From the cell containing the given text, extract its center point as (X, Y) coordinate. 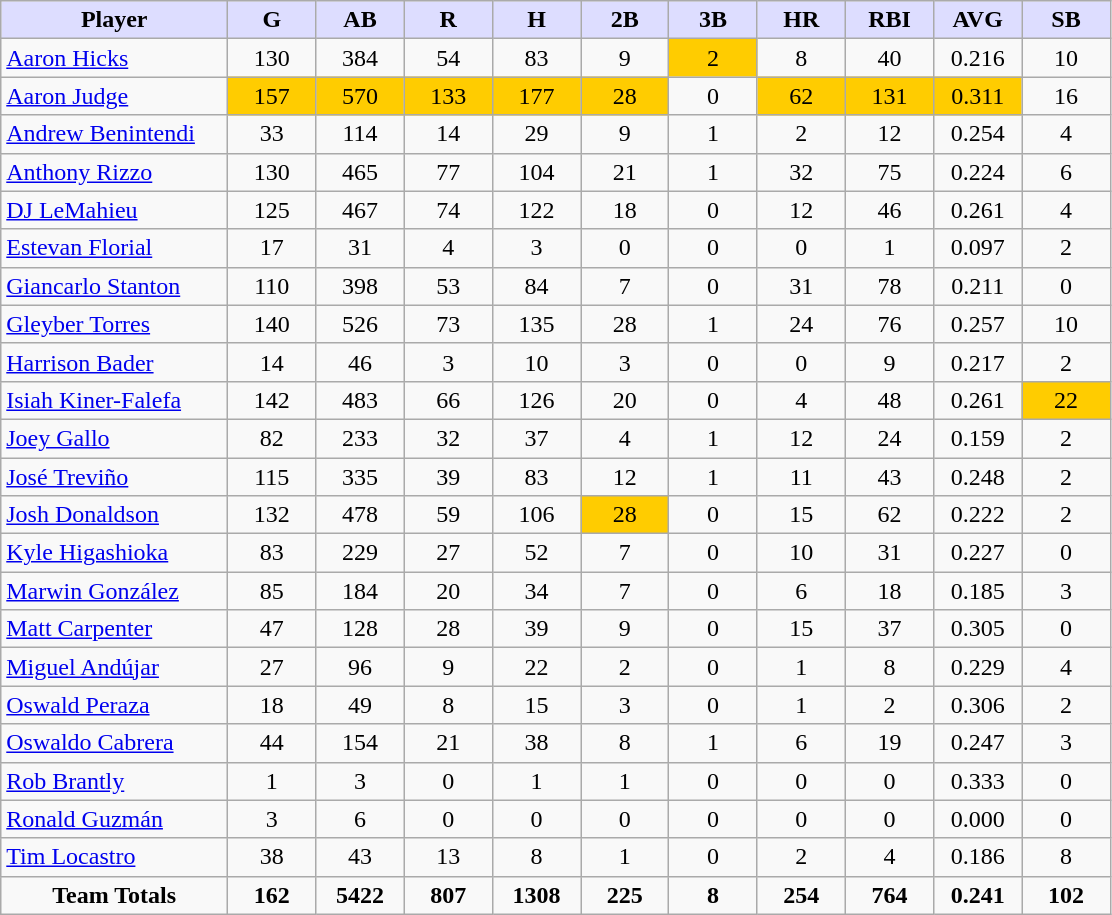
0.227 (978, 553)
483 (360, 400)
0.241 (978, 895)
2B (625, 20)
162 (272, 895)
122 (536, 210)
19 (889, 743)
17 (272, 248)
34 (536, 591)
157 (272, 96)
SB (1066, 20)
1308 (536, 895)
53 (448, 286)
78 (889, 286)
85 (272, 591)
73 (448, 324)
106 (536, 515)
0.305 (978, 629)
225 (625, 895)
0.211 (978, 286)
229 (360, 553)
126 (536, 400)
467 (360, 210)
0.186 (978, 857)
Estevan Florial (114, 248)
0.229 (978, 667)
154 (360, 743)
465 (360, 172)
Oswaldo Cabrera (114, 743)
82 (272, 438)
59 (448, 515)
96 (360, 667)
Anthony Rizzo (114, 172)
40 (889, 58)
76 (889, 324)
H (536, 20)
48 (889, 400)
478 (360, 515)
AVG (978, 20)
135 (536, 324)
570 (360, 96)
142 (272, 400)
33 (272, 134)
Aaron Judge (114, 96)
177 (536, 96)
0.247 (978, 743)
Gleyber Torres (114, 324)
Miguel Andújar (114, 667)
Joey Gallo (114, 438)
52 (536, 553)
110 (272, 286)
102 (1066, 895)
5422 (360, 895)
0.224 (978, 172)
3B (713, 20)
128 (360, 629)
José Treviño (114, 477)
132 (272, 515)
84 (536, 286)
Matt Carpenter (114, 629)
Player (114, 20)
Isiah Kiner-Falefa (114, 400)
Harrison Bader (114, 362)
254 (801, 895)
114 (360, 134)
Rob Brantly (114, 781)
49 (360, 705)
Marwin González (114, 591)
0.216 (978, 58)
Josh Donaldson (114, 515)
335 (360, 477)
764 (889, 895)
0.222 (978, 515)
Ronald Guzmán (114, 819)
11 (801, 477)
384 (360, 58)
R (448, 20)
74 (448, 210)
54 (448, 58)
Kyle Higashioka (114, 553)
DJ LeMahieu (114, 210)
0.217 (978, 362)
184 (360, 591)
13 (448, 857)
47 (272, 629)
G (272, 20)
Andrew Benintendi (114, 134)
125 (272, 210)
0.097 (978, 248)
0.306 (978, 705)
66 (448, 400)
29 (536, 134)
16 (1066, 96)
Oswald Peraza (114, 705)
0.257 (978, 324)
0.159 (978, 438)
233 (360, 438)
133 (448, 96)
807 (448, 895)
RBI (889, 20)
140 (272, 324)
Tim Locastro (114, 857)
75 (889, 172)
0.333 (978, 781)
0.185 (978, 591)
Team Totals (114, 895)
Aaron Hicks (114, 58)
0.254 (978, 134)
AB (360, 20)
131 (889, 96)
0.000 (978, 819)
Giancarlo Stanton (114, 286)
HR (801, 20)
526 (360, 324)
0.311 (978, 96)
0.248 (978, 477)
115 (272, 477)
77 (448, 172)
104 (536, 172)
44 (272, 743)
398 (360, 286)
